For the text-containing cell, return its midpoint in [x, y] coordinate format. 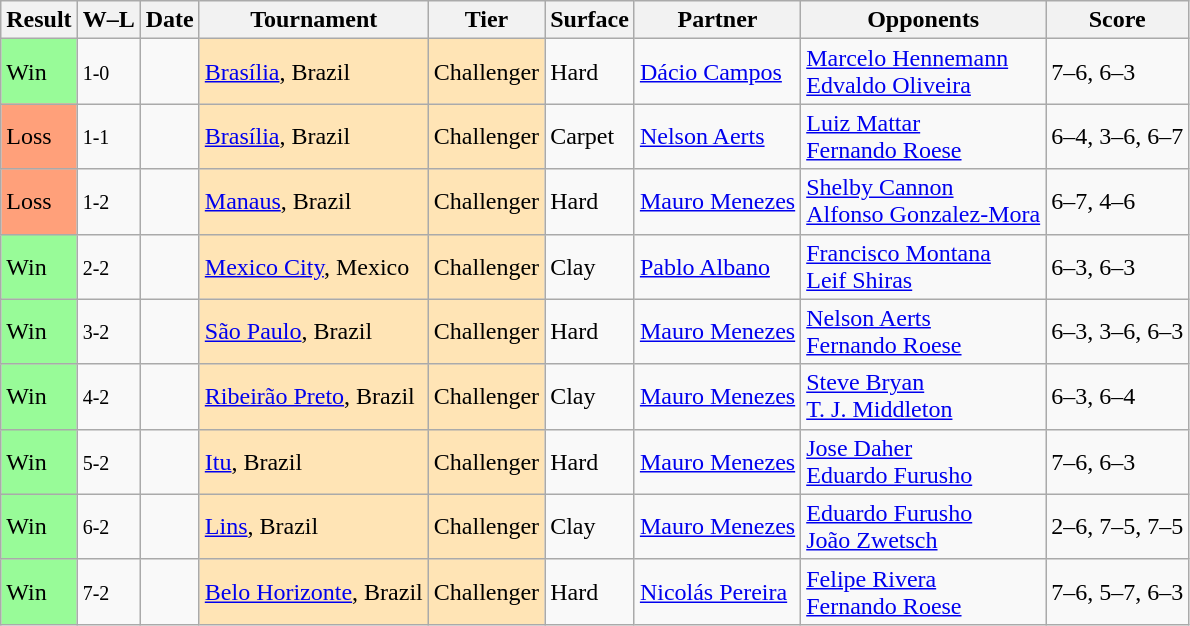
6–3, 6–3 [1118, 266]
São Paulo, Brazil [314, 332]
6–3, 6–4 [1118, 396]
Carpet [590, 136]
6–4, 3–6, 6–7 [1118, 136]
4-2 [108, 396]
Nelson Aerts [717, 136]
Luiz Mattar Fernando Roese [924, 136]
Ribeirão Preto, Brazil [314, 396]
Shelby Cannon Alfonso Gonzalez-Mora [924, 202]
6-2 [108, 526]
Jose Daher Eduardo Furusho [924, 462]
2-2 [108, 266]
Francisco Montana Leif Shiras [924, 266]
Eduardo Furusho João Zwetsch [924, 526]
Nicolás Pereira [717, 592]
1-2 [108, 202]
3-2 [108, 332]
Tier [486, 20]
Tournament [314, 20]
Surface [590, 20]
1-1 [108, 136]
Dácio Campos [717, 72]
Opponents [924, 20]
5-2 [108, 462]
W–L [108, 20]
7–6, 5–7, 6–3 [1118, 592]
Marcelo Hennemann Edvaldo Oliveira [924, 72]
Score [1118, 20]
Felipe Rivera Fernando Roese [924, 592]
Belo Horizonte, Brazil [314, 592]
6–3, 3–6, 6–3 [1118, 332]
1-0 [108, 72]
Steve Bryan T. J. Middleton [924, 396]
Manaus, Brazil [314, 202]
Mexico City, Mexico [314, 266]
2–6, 7–5, 7–5 [1118, 526]
6–7, 4–6 [1118, 202]
Itu, Brazil [314, 462]
Pablo Albano [717, 266]
Nelson Aerts Fernando Roese [924, 332]
Date [170, 20]
Lins, Brazil [314, 526]
Partner [717, 20]
Result [39, 20]
7-2 [108, 592]
